From the cell containing the given text, extract its center point as (X, Y) coordinate. 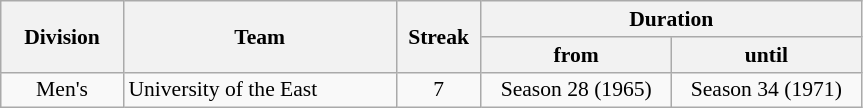
University of the East (260, 90)
Season 34 (1971) (766, 90)
until (766, 55)
Division (62, 36)
Duration (671, 19)
Men's (62, 90)
Team (260, 36)
Streak (438, 36)
7 (438, 90)
Season 28 (1965) (576, 90)
from (576, 55)
